For the text-containing cell, return its midpoint in (x, y) coordinate format. 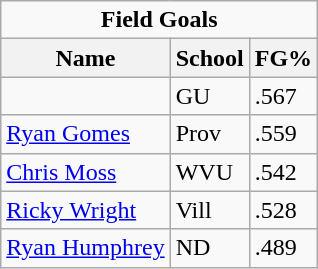
Field Goals (160, 20)
ND (210, 248)
.559 (283, 134)
.567 (283, 96)
GU (210, 96)
Ryan Gomes (86, 134)
School (210, 58)
WVU (210, 172)
Ryan Humphrey (86, 248)
Name (86, 58)
.489 (283, 248)
FG% (283, 58)
.542 (283, 172)
Ricky Wright (86, 210)
Vill (210, 210)
Prov (210, 134)
.528 (283, 210)
Chris Moss (86, 172)
